Determine the (x, y) coordinate at the center of the cell enclosing the given text.  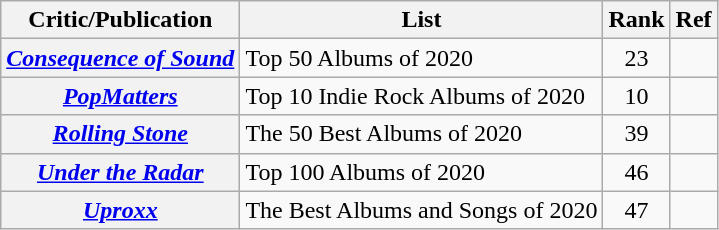
List (422, 20)
Top 50 Albums of 2020 (422, 58)
Critic/Publication (120, 20)
39 (636, 134)
Rank (636, 20)
46 (636, 172)
Ref (694, 20)
Uproxx (120, 210)
Top 100 Albums of 2020 (422, 172)
The 50 Best Albums of 2020 (422, 134)
PopMatters (120, 96)
Consequence of Sound (120, 58)
23 (636, 58)
Rolling Stone (120, 134)
10 (636, 96)
Under the Radar (120, 172)
47 (636, 210)
Top 10 Indie Rock Albums of 2020 (422, 96)
The Best Albums and Songs of 2020 (422, 210)
